For the text-containing cell, return its midpoint in [X, Y] coordinate format. 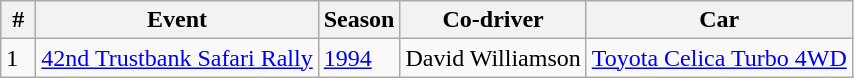
1 [18, 58]
Season [359, 20]
David Williamson [493, 58]
1994 [359, 58]
Event [177, 20]
42nd Trustbank Safari Rally [177, 58]
Co-driver [493, 20]
Car [719, 20]
# [18, 20]
Toyota Celica Turbo 4WD [719, 58]
